Pinpoint the cell where the given text exists, returning its (X, Y) midpoint coordinate. 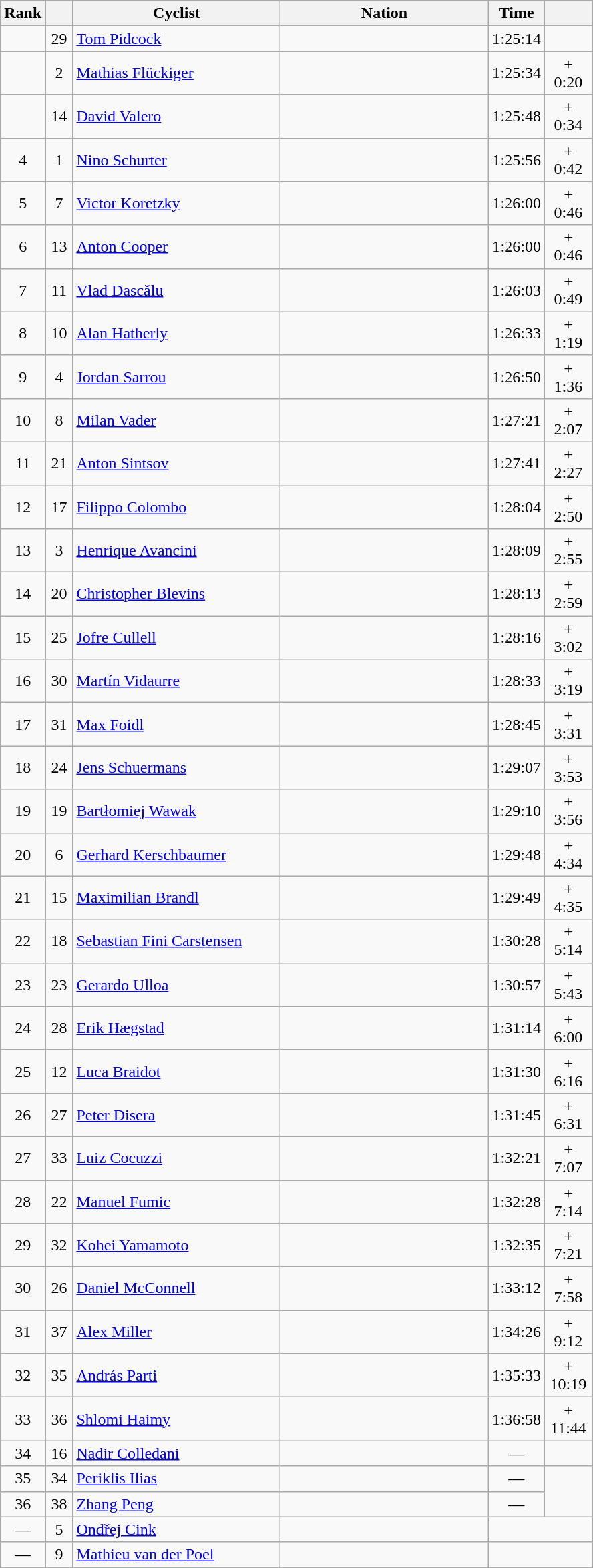
Anton Sintsov (176, 463)
+ 3:02 (568, 638)
Sebastian Fini Carstensen (176, 941)
+ 11:44 (568, 1419)
1:33:12 (516, 1289)
1:30:28 (516, 941)
Alex Miller (176, 1332)
1:31:30 (516, 1072)
Jens Schuermans (176, 767)
Nation (385, 13)
Max Foidl (176, 725)
Vlad Dascălu (176, 290)
Mathias Flückiger (176, 73)
1:32:28 (516, 1201)
1:32:35 (516, 1245)
2 (59, 73)
Gerardo Ulloa (176, 985)
Maximilian Brandl (176, 898)
Gerhard Kerschbaumer (176, 854)
1:29:10 (516, 811)
+ 2:59 (568, 594)
Luiz Cocuzzi (176, 1158)
+ 3:19 (568, 681)
+ 0:34 (568, 116)
Luca Braidot (176, 1072)
Victor Koretzky (176, 203)
+ 7:58 (568, 1289)
David Valero (176, 116)
+ 2:55 (568, 551)
+ 7:14 (568, 1201)
Martín Vidaurre (176, 681)
+ 2:50 (568, 507)
+ 9:12 (568, 1332)
Jofre Cullell (176, 638)
1:29:07 (516, 767)
Henrique Avancini (176, 551)
Peter Disera (176, 1114)
+ 0:42 (568, 160)
Nino Schurter (176, 160)
+ 0:20 (568, 73)
37 (59, 1332)
+ 1:36 (568, 376)
1 (59, 160)
Erik Hægstad (176, 1028)
Mathieu van der Poel (176, 1555)
Milan Vader (176, 420)
1:34:26 (516, 1332)
38 (59, 1504)
+ 2:07 (568, 420)
+ 6:16 (568, 1072)
1:28:45 (516, 725)
+ 0:49 (568, 290)
1:28:09 (516, 551)
+ 4:34 (568, 854)
+ 3:56 (568, 811)
Time (516, 13)
3 (59, 551)
1:31:14 (516, 1028)
+ 1:19 (568, 334)
1:29:48 (516, 854)
Tom Pidcock (176, 39)
Anton Cooper (176, 247)
+ 10:19 (568, 1376)
1:32:21 (516, 1158)
1:28:04 (516, 507)
Shlomi Haimy (176, 1419)
András Parti (176, 1376)
Bartłomiej Wawak (176, 811)
Christopher Blevins (176, 594)
1:30:57 (516, 985)
+ 6:00 (568, 1028)
Jordan Sarrou (176, 376)
+ 4:35 (568, 898)
Alan Hatherly (176, 334)
+ 6:31 (568, 1114)
+ 5:43 (568, 985)
1:29:49 (516, 898)
1:36:58 (516, 1419)
1:31:45 (516, 1114)
1:27:41 (516, 463)
Nadir Colledani (176, 1453)
1:26:33 (516, 334)
1:28:13 (516, 594)
1:27:21 (516, 420)
+ 7:07 (568, 1158)
1:25:14 (516, 39)
+ 3:53 (568, 767)
1:25:56 (516, 160)
1:26:50 (516, 376)
Zhang Peng (176, 1504)
Filippo Colombo (176, 507)
Cyclist (176, 13)
1:26:03 (516, 290)
Periklis Ilias (176, 1479)
Rank (23, 13)
Ondřej Cink (176, 1529)
Kohei Yamamoto (176, 1245)
Manuel Fumic (176, 1201)
Daniel McConnell (176, 1289)
+ 3:31 (568, 725)
+ 7:21 (568, 1245)
1:28:33 (516, 681)
+ 5:14 (568, 941)
1:25:48 (516, 116)
1:28:16 (516, 638)
+ 2:27 (568, 463)
1:35:33 (516, 1376)
1:25:34 (516, 73)
